Return the [x, y] coordinate for the center point of the cell that contains the specified text.  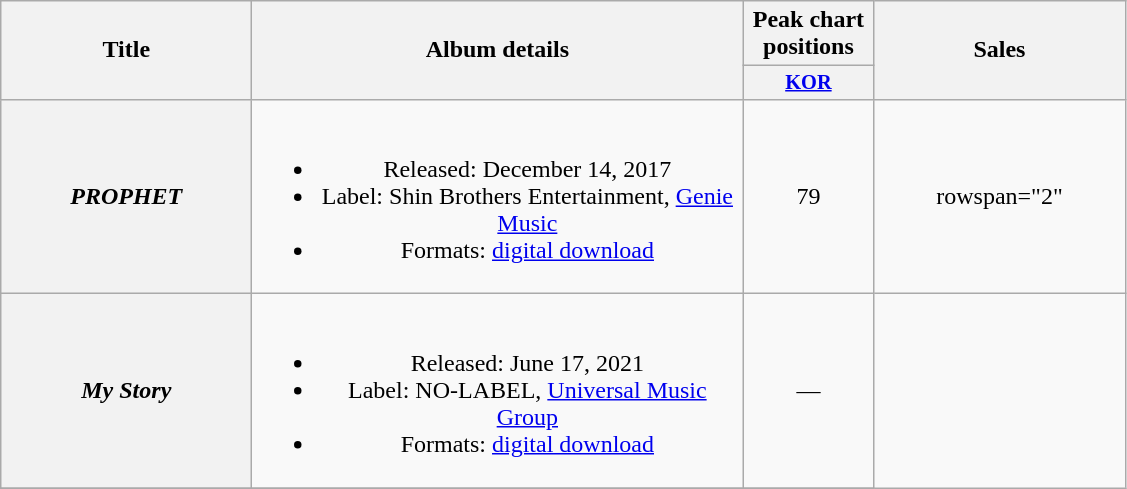
Peak chart positions [808, 34]
Title [126, 50]
— [808, 391]
Album details [498, 50]
Sales [1000, 50]
79 [808, 196]
rowspan="2" [1000, 196]
PROPHET [126, 196]
KOR [808, 83]
Released: June 17, 2021Label: NO-LABEL, Universal Music GroupFormats: digital download [498, 391]
Released: December 14, 2017Label: Shin Brothers Entertainment, Genie MusicFormats: digital download [498, 196]
My Story [126, 391]
